Detect which cell encompasses the target text, then output its (X, Y) center coordinate. 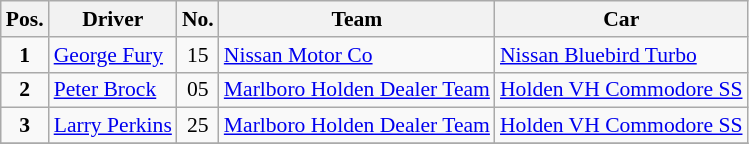
Nissan Bluebird Turbo (622, 55)
25 (198, 126)
Larry Perkins (113, 126)
2 (25, 90)
1 (25, 55)
Driver (113, 19)
George Fury (113, 55)
Team (357, 19)
Car (622, 19)
Peter Brock (113, 90)
Nissan Motor Co (357, 55)
3 (25, 126)
05 (198, 90)
15 (198, 55)
No. (198, 19)
Pos. (25, 19)
